Detect which cell encompasses the target text, then output its [x, y] center coordinate. 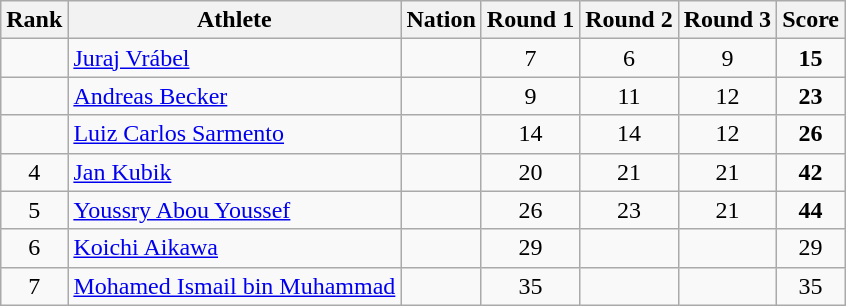
Athlete [234, 20]
5 [34, 210]
Nation [441, 20]
Mohamed Ismail bin Muhammad [234, 286]
Juraj Vrábel [234, 58]
Andreas Becker [234, 96]
Round 1 [530, 20]
Koichi Aikawa [234, 248]
Youssry Abou Youssef [234, 210]
4 [34, 172]
Jan Kubik [234, 172]
11 [629, 96]
44 [811, 210]
Rank [34, 20]
Round 3 [727, 20]
Luiz Carlos Sarmento [234, 134]
15 [811, 58]
Round 2 [629, 20]
42 [811, 172]
Score [811, 20]
20 [530, 172]
